From the cell containing the given text, extract its center point as (X, Y) coordinate. 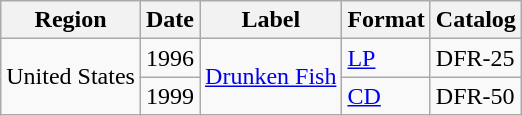
Format (386, 20)
Region (71, 20)
United States (71, 77)
Drunken Fish (271, 77)
DFR-25 (476, 58)
Catalog (476, 20)
DFR-50 (476, 96)
LP (386, 58)
1999 (170, 96)
Date (170, 20)
CD (386, 96)
1996 (170, 58)
Label (271, 20)
